Find where the given text appears and provide that cell's center as (X, Y) coordinate. 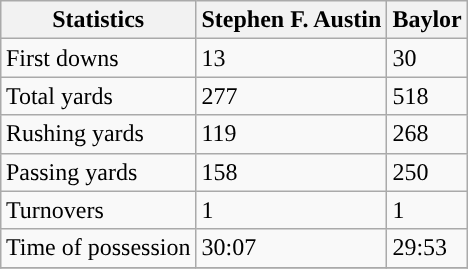
Rushing yards (98, 134)
158 (292, 172)
Stephen F. Austin (292, 20)
30 (427, 58)
277 (292, 96)
250 (427, 172)
First downs (98, 58)
Time of possession (98, 248)
30:07 (292, 248)
13 (292, 58)
Baylor (427, 20)
29:53 (427, 248)
Statistics (98, 20)
Total yards (98, 96)
119 (292, 134)
518 (427, 96)
Turnovers (98, 210)
Passing yards (98, 172)
268 (427, 134)
